Provide the (X, Y) coordinate of the cell's center where the given text is located.  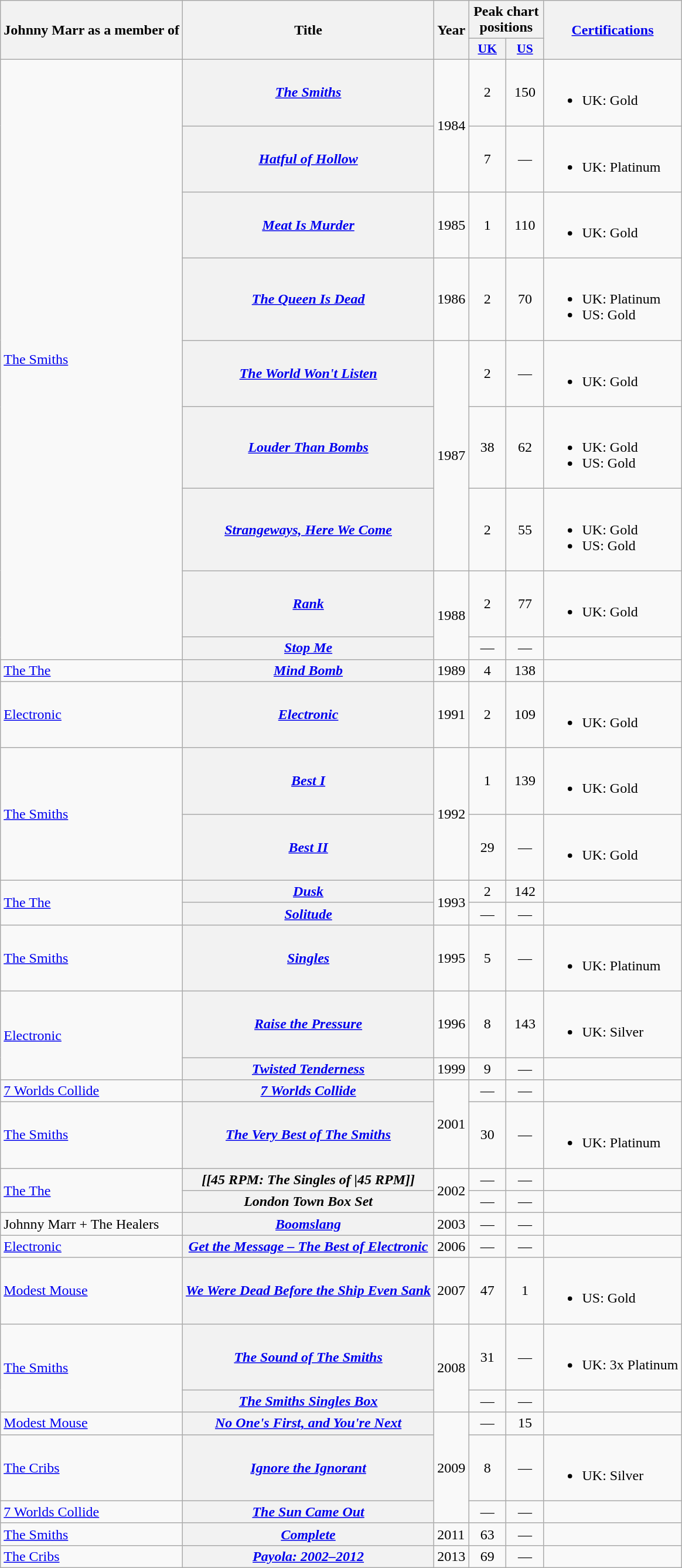
2013 (451, 1556)
Best I (308, 780)
UK (487, 49)
The Sun Came Out (308, 1512)
5 (487, 957)
Best II (308, 847)
Johnny Marr as a member of (91, 30)
31 (487, 1357)
Title (308, 30)
2009 (451, 1467)
47 (487, 1290)
Ignore the Ignorant (308, 1467)
1985 (451, 225)
2003 (451, 1224)
Get the Message – The Best of Electronic (308, 1246)
Certifications (613, 30)
Singles (308, 957)
2001 (451, 1124)
Solitude (308, 913)
Boomslang (308, 1224)
2002 (451, 1191)
77 (525, 604)
2011 (451, 1534)
The World Won't Listen (308, 374)
1996 (451, 1024)
Peak chart positions (506, 20)
The Queen Is Dead (308, 299)
Rank (308, 604)
US (525, 49)
Dusk (308, 891)
150 (525, 93)
2008 (451, 1368)
1986 (451, 299)
We Were Dead Before the Ship Even Sank (308, 1290)
1989 (451, 670)
38 (487, 448)
Raise the Pressure (308, 1024)
Johnny Marr + The Healers (91, 1224)
55 (525, 530)
1999 (451, 1068)
London Town Box Set (308, 1202)
Year (451, 30)
Payola: 2002–2012 (308, 1556)
1995 (451, 957)
110 (525, 225)
2007 (451, 1290)
9 (487, 1068)
2006 (451, 1246)
The Sound of The Smiths (308, 1357)
Twisted Tenderness (308, 1068)
Complete (308, 1534)
4 (487, 670)
142 (525, 891)
No One's First, and You're Next (308, 1423)
143 (525, 1024)
139 (525, 780)
109 (525, 715)
1984 (451, 125)
Hatful of Hollow (308, 158)
US: Gold (613, 1290)
70 (525, 299)
1992 (451, 814)
UK: Platinum US: Gold (613, 299)
Strangeways, Here We Come (308, 530)
Louder Than Bombs (308, 448)
62 (525, 448)
The Very Best of The Smiths (308, 1136)
UK: 3x Platinum (613, 1357)
29 (487, 847)
69 (487, 1556)
7 (487, 158)
63 (487, 1534)
138 (525, 670)
1987 (451, 456)
30 (487, 1136)
[[45 RPM: The Singles of |45 RPM]] (308, 1180)
Mind Bomb (308, 670)
The Smiths Singles Box (308, 1401)
1991 (451, 715)
1988 (451, 615)
Stop Me (308, 648)
15 (525, 1423)
1993 (451, 902)
Meat Is Murder (308, 225)
